Search for the cell housing the specified text and yield its (x, y) center coordinate. 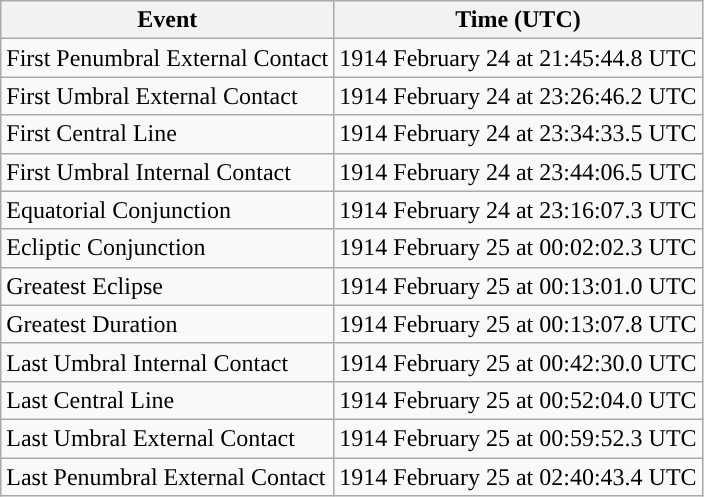
Equatorial Conjunction (168, 210)
First Umbral External Contact (168, 96)
Ecliptic Conjunction (168, 248)
1914 February 24 at 23:26:46.2 UTC (518, 96)
Last Central Line (168, 400)
Event (168, 20)
1914 February 25 at 00:42:30.0 UTC (518, 362)
First Penumbral External Contact (168, 58)
1914 February 25 at 00:59:52.3 UTC (518, 438)
1914 February 25 at 00:52:04.0 UTC (518, 400)
Greatest Eclipse (168, 286)
1914 February 25 at 02:40:43.4 UTC (518, 477)
Greatest Duration (168, 324)
Last Penumbral External Contact (168, 477)
Last Umbral External Contact (168, 438)
1914 February 25 at 00:13:07.8 UTC (518, 324)
1914 February 24 at 21:45:44.8 UTC (518, 58)
1914 February 25 at 00:02:02.3 UTC (518, 248)
First Central Line (168, 134)
1914 February 25 at 00:13:01.0 UTC (518, 286)
1914 February 24 at 23:16:07.3 UTC (518, 210)
1914 February 24 at 23:44:06.5 UTC (518, 172)
Time (UTC) (518, 20)
1914 February 24 at 23:34:33.5 UTC (518, 134)
Last Umbral Internal Contact (168, 362)
First Umbral Internal Contact (168, 172)
